Scan for the cell matching the given text and deliver its (x, y) coordinate at center. 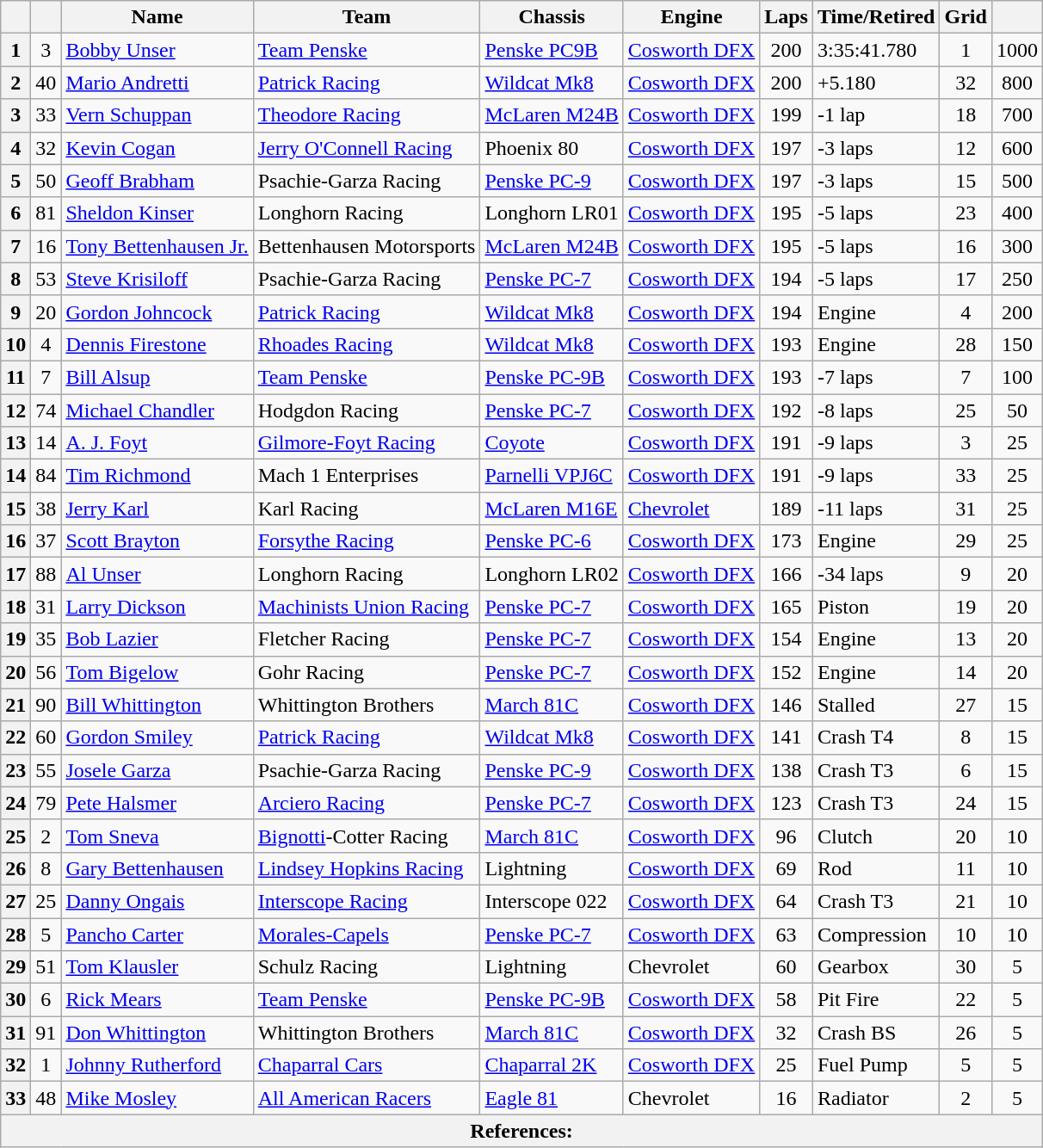
Tom Sneva (157, 836)
Josele Garza (157, 770)
154 (787, 639)
88 (46, 574)
91 (46, 1033)
Bobby Unser (157, 50)
Gordon Johncock (157, 312)
Johnny Rutherford (157, 1065)
56 (46, 672)
Chassis (552, 17)
Lindsey Hopkins Racing (367, 868)
Arciero Racing (367, 803)
Penske PC9B (552, 50)
189 (787, 509)
Tony Bettenhausen Jr. (157, 246)
Machinists Union Racing (367, 607)
141 (787, 738)
Karl Racing (367, 509)
Piston (876, 607)
Gearbox (876, 967)
152 (787, 672)
Pancho Carter (157, 934)
700 (1017, 115)
Chaparral Cars (367, 1065)
69 (787, 868)
79 (46, 803)
Kevin Cogan (157, 148)
600 (1017, 148)
+5.180 (876, 83)
51 (46, 967)
146 (787, 705)
3:35:41.780 (876, 50)
Time/Retired (876, 17)
Longhorn LR02 (552, 574)
Fuel Pump (876, 1065)
300 (1017, 246)
Grid (966, 17)
Interscope Racing (367, 901)
Crash T4 (876, 738)
Michael Chandler (157, 410)
Schulz Racing (367, 967)
Gohr Racing (367, 672)
Parnelli VPJ6C (552, 476)
40 (46, 83)
Jerry O'Connell Racing (367, 148)
Stalled (876, 705)
Geoff Brabham (157, 181)
Morales-Capels (367, 934)
166 (787, 574)
Crash BS (876, 1033)
37 (46, 541)
Rod (876, 868)
Scott Brayton (157, 541)
192 (787, 410)
Hodgdon Racing (367, 410)
Fletcher Racing (367, 639)
Radiator (876, 1098)
Rick Mears (157, 1000)
Danny Ongais (157, 901)
48 (46, 1098)
81 (46, 213)
-8 laps (876, 410)
Tom Bigelow (157, 672)
58 (787, 1000)
38 (46, 509)
Clutch (876, 836)
Mike Mosley (157, 1098)
1000 (1017, 50)
Bignotti-Cotter Racing (367, 836)
Gilmore-Foyt Racing (367, 443)
A. J. Foyt (157, 443)
Gary Bettenhausen (157, 868)
123 (787, 803)
Penske PC-6 (552, 541)
53 (46, 279)
Theodore Racing (367, 115)
Pete Halsmer (157, 803)
84 (46, 476)
800 (1017, 83)
Tim Richmond (157, 476)
Bettenhausen Motorsports (367, 246)
55 (46, 770)
Team (367, 17)
500 (1017, 181)
Compression (876, 934)
138 (787, 770)
Interscope 022 (552, 901)
Bill Whittington (157, 705)
-11 laps (876, 509)
References: (521, 1131)
250 (1017, 279)
100 (1017, 377)
Coyote (552, 443)
Mach 1 Enterprises (367, 476)
Pit Fire (876, 1000)
173 (787, 541)
Sheldon Kinser (157, 213)
150 (1017, 344)
Bob Lazier (157, 639)
All American Racers (367, 1098)
165 (787, 607)
Eagle 81 (552, 1098)
-7 laps (876, 377)
Don Whittington (157, 1033)
McLaren M16E (552, 509)
63 (787, 934)
74 (46, 410)
-34 laps (876, 574)
Dennis Firestone (157, 344)
-1 lap (876, 115)
Chaparral 2K (552, 1065)
Al Unser (157, 574)
Steve Krisiloff (157, 279)
Tom Klausler (157, 967)
Phoenix 80 (552, 148)
96 (787, 836)
Bill Alsup (157, 377)
Mario Andretti (157, 83)
199 (787, 115)
Laps (787, 17)
Larry Dickson (157, 607)
Rhoades Racing (367, 344)
Jerry Karl (157, 509)
35 (46, 639)
Gordon Smiley (157, 738)
Vern Schuppan (157, 115)
Forsythe Racing (367, 541)
64 (787, 901)
90 (46, 705)
400 (1017, 213)
Longhorn LR01 (552, 213)
Name (157, 17)
